Extract the [X, Y] coordinate from the center of the cell holding the provided text.  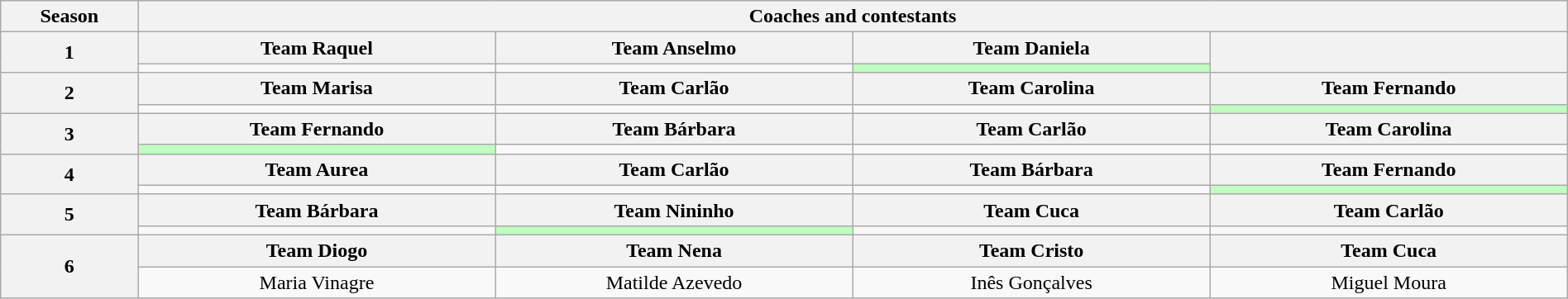
Miguel Moura [1389, 282]
Team Raquel [317, 48]
Team Nena [674, 250]
4 [69, 173]
Team Cristo [1031, 250]
Team Nininho [674, 210]
Team Anselmo [674, 48]
Inês Gonçalves [1031, 282]
Season [69, 17]
3 [69, 134]
2 [69, 93]
Matilde Azevedo [674, 282]
6 [69, 266]
Team Aurea [317, 169]
Team Daniela [1031, 48]
1 [69, 53]
5 [69, 215]
Coaches and contestants [853, 17]
Maria Vinagre [317, 282]
Team Diogo [317, 250]
Team Marisa [317, 88]
